Search for the cell housing the specified text and yield its (x, y) center coordinate. 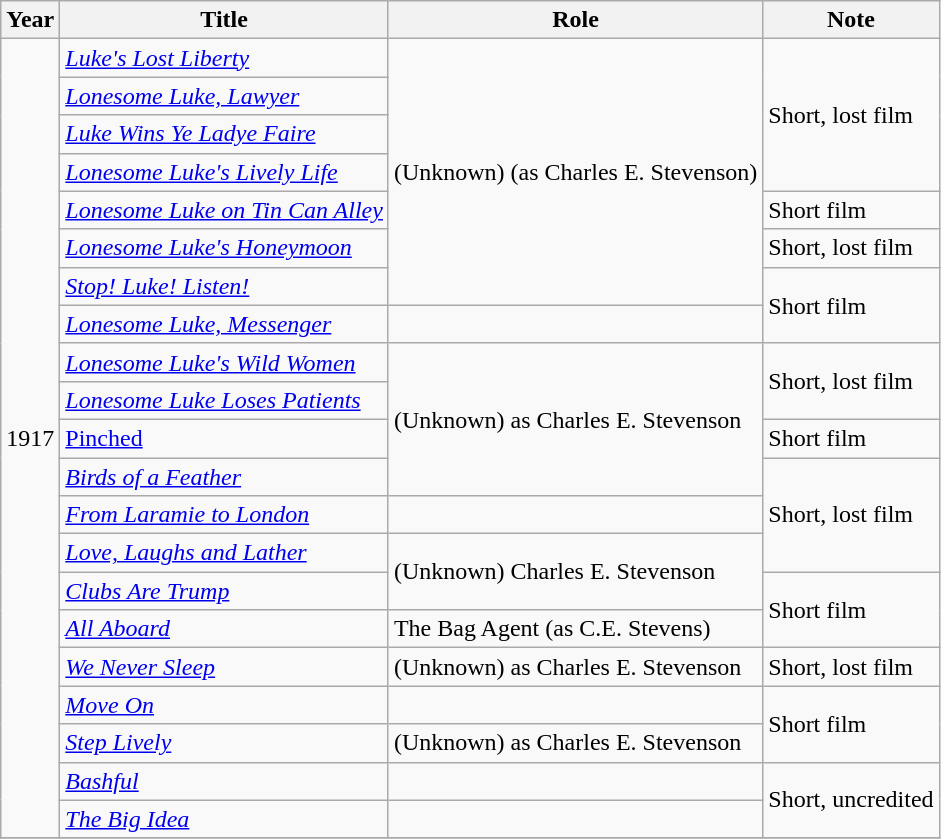
Luke Wins Ye Ladye Faire (224, 134)
Title (224, 20)
Bashful (224, 781)
Short, uncredited (851, 800)
Move On (224, 705)
Birds of a Feather (224, 477)
Note (851, 20)
Year (30, 20)
Lonesome Luke, Messenger (224, 324)
Pinched (224, 438)
Lonesome Luke, Lawyer (224, 96)
The Bag Agent (as C.E. Stevens) (575, 629)
From Laramie to London (224, 515)
Stop! Luke! Listen! (224, 286)
Clubs Are Trump (224, 591)
Lonesome Luke's Wild Women (224, 362)
All Aboard (224, 629)
Role (575, 20)
(Unknown) (as Charles E. Stevenson) (575, 172)
1917 (30, 438)
Lonesome Luke on Tin Can Alley (224, 210)
(Unknown) Charles E. Stevenson (575, 572)
Lonesome Luke's Honeymoon (224, 248)
The Big Idea (224, 819)
We Never Sleep (224, 667)
Step Lively (224, 743)
Lonesome Luke Loses Patients (224, 400)
Lonesome Luke's Lively Life (224, 172)
Luke's Lost Liberty (224, 58)
Love, Laughs and Lather (224, 553)
